Scan for the cell matching the given text and deliver its [x, y] coordinate at center. 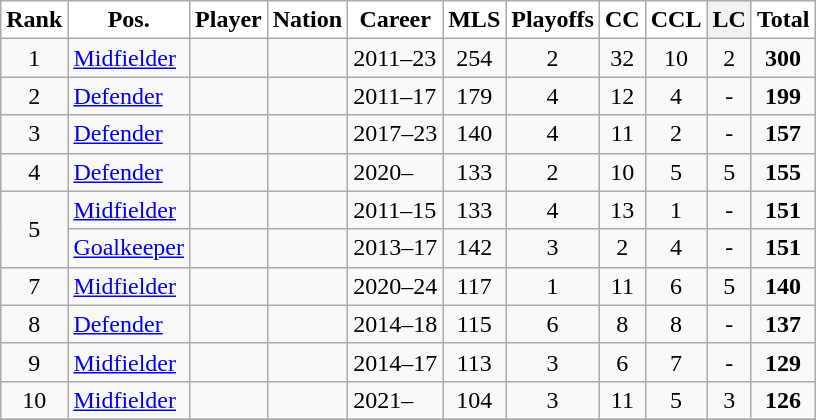
155 [783, 172]
2017–23 [396, 134]
129 [783, 362]
117 [474, 286]
Rank [34, 20]
300 [783, 58]
32 [622, 58]
2014–18 [396, 324]
113 [474, 362]
2013–17 [396, 248]
2014–17 [396, 362]
12 [622, 96]
199 [783, 96]
Total [783, 20]
Player [229, 20]
254 [474, 58]
2020– [396, 172]
2021– [396, 400]
126 [783, 400]
Nation [307, 20]
LC [729, 20]
115 [474, 324]
Career [396, 20]
CC [622, 20]
Playoffs [553, 20]
9 [34, 362]
142 [474, 248]
Pos. [129, 20]
MLS [474, 20]
137 [783, 324]
Goalkeeper [129, 248]
179 [474, 96]
157 [783, 134]
CCL [676, 20]
2011–17 [396, 96]
2011–15 [396, 210]
13 [622, 210]
2020–24 [396, 286]
104 [474, 400]
2011–23 [396, 58]
